Detect which cell encompasses the target text, then output its (X, Y) center coordinate. 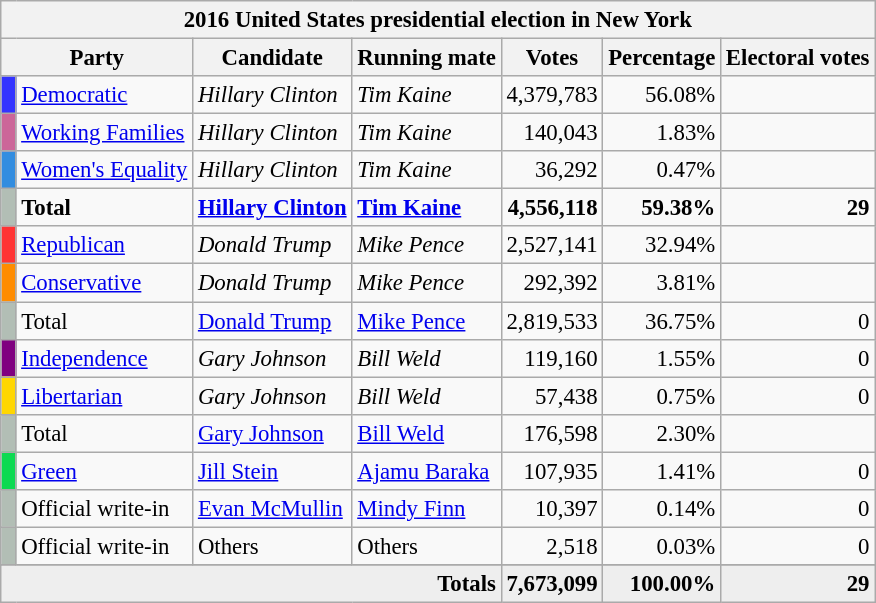
0.75% (662, 396)
Electoral votes (798, 58)
2,518 (552, 546)
2,527,141 (552, 245)
Jill Stein (272, 471)
59.38% (662, 208)
Libertarian (104, 396)
57,438 (552, 396)
Party (97, 58)
292,392 (552, 283)
2016 United States presidential election in New York (438, 20)
Running mate (426, 58)
Percentage (662, 58)
Ajamu Baraka (426, 471)
7,673,099 (552, 584)
Independence (104, 358)
36.75% (662, 321)
0.03% (662, 546)
56.08% (662, 95)
100.00% (662, 584)
0.47% (662, 170)
Evan McMullin (272, 509)
36,292 (552, 170)
Candidate (272, 58)
2.30% (662, 433)
Green (104, 471)
119,160 (552, 358)
4,556,118 (552, 208)
2,819,533 (552, 321)
107,935 (552, 471)
Republican (104, 245)
1.55% (662, 358)
140,043 (552, 133)
32.94% (662, 245)
1.83% (662, 133)
4,379,783 (552, 95)
0.14% (662, 509)
Votes (552, 58)
Conservative (104, 283)
10,397 (552, 509)
Women's Equality (104, 170)
1.41% (662, 471)
3.81% (662, 283)
Democratic (104, 95)
Mindy Finn (426, 509)
Totals (251, 584)
176,598 (552, 433)
Working Families (104, 133)
